Output the [x, y] coordinate of the center of the cell containing the given text.  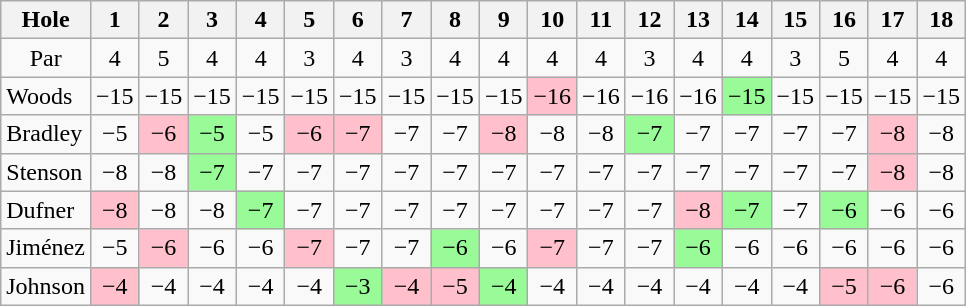
6 [358, 20]
16 [844, 20]
Stenson [46, 172]
18 [942, 20]
Jiménez [46, 248]
17 [892, 20]
12 [650, 20]
Bradley [46, 134]
1 [114, 20]
Dufner [46, 210]
8 [456, 20]
11 [602, 20]
10 [552, 20]
13 [698, 20]
Hole [46, 20]
Par [46, 58]
14 [746, 20]
−3 [358, 286]
9 [504, 20]
2 [164, 20]
Woods [46, 96]
7 [406, 20]
Johnson [46, 286]
15 [796, 20]
